Capture the cell that displays the provided text and extract its (x, y) central coordinate. 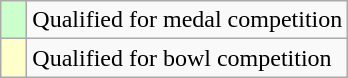
Qualified for medal competition (188, 20)
Qualified for bowl competition (188, 58)
